Return the [X, Y] coordinate for the center point of the cell that contains the specified text.  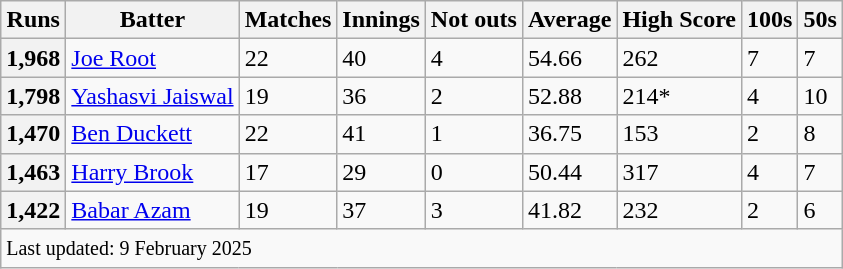
3 [474, 210]
Runs [34, 20]
Matches [288, 20]
1,798 [34, 96]
52.88 [570, 96]
262 [680, 58]
1,463 [34, 172]
10 [820, 96]
153 [680, 134]
8 [820, 134]
Not outs [474, 20]
50.44 [570, 172]
29 [381, 172]
36.75 [570, 134]
41 [381, 134]
Yashasvi Jaiswal [152, 96]
Batter [152, 20]
50s [820, 20]
1,422 [34, 210]
317 [680, 172]
Babar Azam [152, 210]
Last updated: 9 February 2025 [422, 248]
100s [770, 20]
41.82 [570, 210]
High Score [680, 20]
Average [570, 20]
6 [820, 210]
Innings [381, 20]
Ben Duckett [152, 134]
Harry Brook [152, 172]
36 [381, 96]
Joe Root [152, 58]
0 [474, 172]
1,470 [34, 134]
214* [680, 96]
40 [381, 58]
1,968 [34, 58]
54.66 [570, 58]
1 [474, 134]
37 [381, 210]
17 [288, 172]
232 [680, 210]
